Provide the (x, y) coordinate of the cell's center where the given text is located.  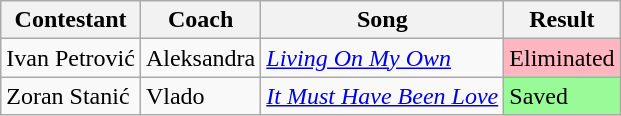
Contestant (71, 20)
Coach (200, 20)
Saved (562, 96)
Song (382, 20)
Eliminated (562, 58)
It Must Have Been Love (382, 96)
Vlado (200, 96)
Aleksandra (200, 58)
Ivan Petrović (71, 58)
Result (562, 20)
Living On My Own (382, 58)
Zoran Stanić (71, 96)
